Provide the (X, Y) coordinate of the cell's center where the given text is located.  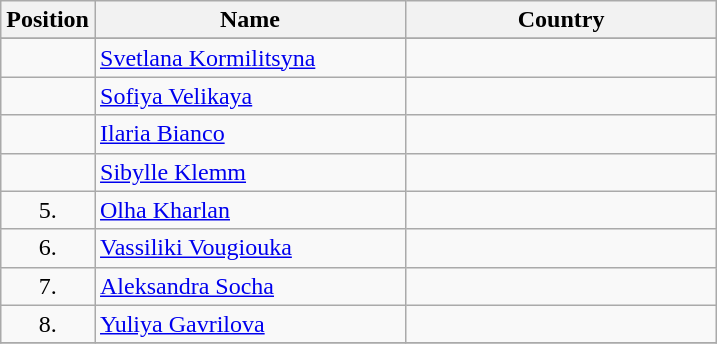
Country (562, 20)
6. (48, 248)
Svetlana Kormilitsyna (250, 58)
Position (48, 20)
Sofiya Velikaya (250, 96)
Vassiliki Vougiouka (250, 248)
Yuliya Gavrilova (250, 324)
Name (250, 20)
Aleksandra Socha (250, 286)
Sibylle Klemm (250, 172)
Olha Kharlan (250, 210)
8. (48, 324)
7. (48, 286)
Ilaria Bianco (250, 134)
5. (48, 210)
